Locate the cell with the specified text and output its (x, y) center coordinate. 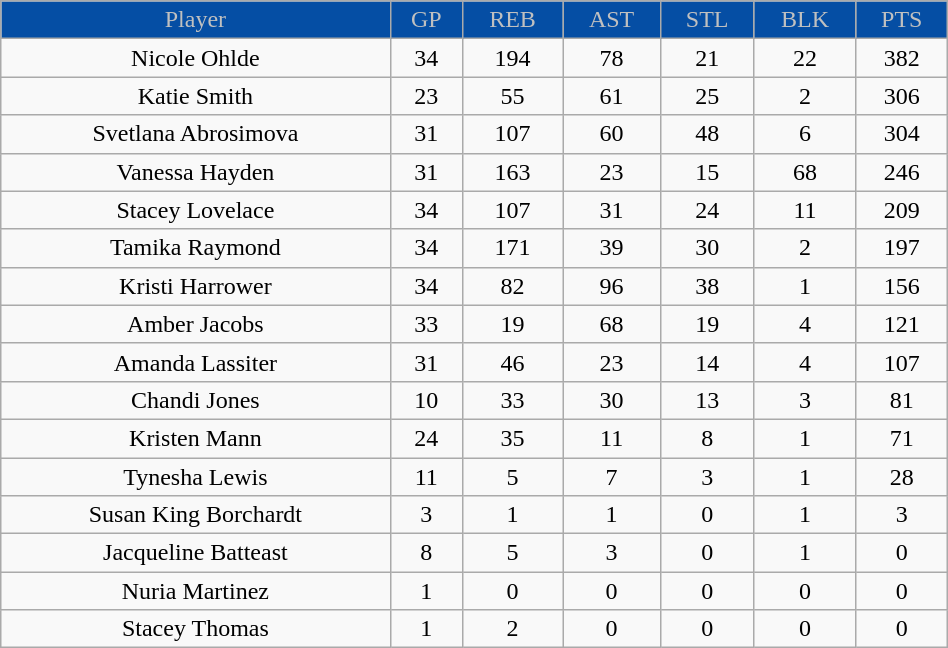
Player (196, 20)
Stacey Thomas (196, 629)
61 (612, 96)
14 (708, 362)
304 (902, 134)
7 (612, 477)
15 (708, 172)
60 (612, 134)
13 (708, 400)
Kristen Mann (196, 438)
AST (612, 20)
6 (805, 134)
22 (805, 58)
Jacqueline Batteast (196, 553)
246 (902, 172)
121 (902, 324)
Tynesha Lewis (196, 477)
209 (902, 210)
48 (708, 134)
STL (708, 20)
96 (612, 286)
Amber Jacobs (196, 324)
55 (512, 96)
Susan King Borchardt (196, 515)
156 (902, 286)
306 (902, 96)
Chandi Jones (196, 400)
28 (902, 477)
81 (902, 400)
194 (512, 58)
197 (902, 248)
Vanessa Hayden (196, 172)
46 (512, 362)
82 (512, 286)
71 (902, 438)
Amanda Lassiter (196, 362)
GP (426, 20)
39 (612, 248)
171 (512, 248)
Tamika Raymond (196, 248)
Stacey Lovelace (196, 210)
BLK (805, 20)
Kristi Harrower (196, 286)
25 (708, 96)
78 (612, 58)
382 (902, 58)
Nuria Martinez (196, 591)
10 (426, 400)
38 (708, 286)
Katie Smith (196, 96)
35 (512, 438)
REB (512, 20)
Svetlana Abrosimova (196, 134)
PTS (902, 20)
Nicole Ohlde (196, 58)
163 (512, 172)
21 (708, 58)
